Find where the given text appears and provide that cell's center as (x, y) coordinate. 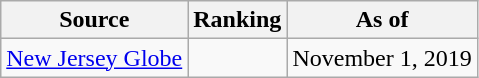
November 1, 2019 (382, 58)
Source (94, 20)
Ranking (238, 20)
As of (382, 20)
New Jersey Globe (94, 58)
